Capture the cell that displays the provided text and extract its [x, y] central coordinate. 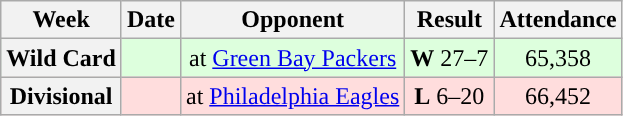
Week [62, 20]
Divisional [62, 96]
at Philadelphia Eagles [292, 96]
66,452 [558, 96]
Date [150, 20]
L 6–20 [450, 96]
Wild Card [62, 58]
W 27–7 [450, 58]
Opponent [292, 20]
Result [450, 20]
at Green Bay Packers [292, 58]
Attendance [558, 20]
65,358 [558, 58]
